From the cell containing the given text, extract its center point as (X, Y) coordinate. 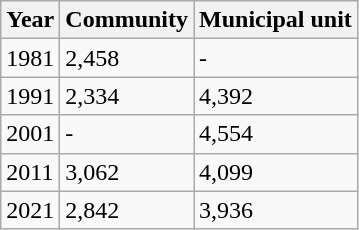
2011 (30, 172)
4,099 (276, 172)
2,334 (127, 96)
2021 (30, 210)
4,392 (276, 96)
1981 (30, 58)
Year (30, 20)
1991 (30, 96)
2,842 (127, 210)
3,062 (127, 172)
Municipal unit (276, 20)
4,554 (276, 134)
2,458 (127, 58)
2001 (30, 134)
Community (127, 20)
3,936 (276, 210)
